Detect which cell encompasses the target text, then output its (X, Y) center coordinate. 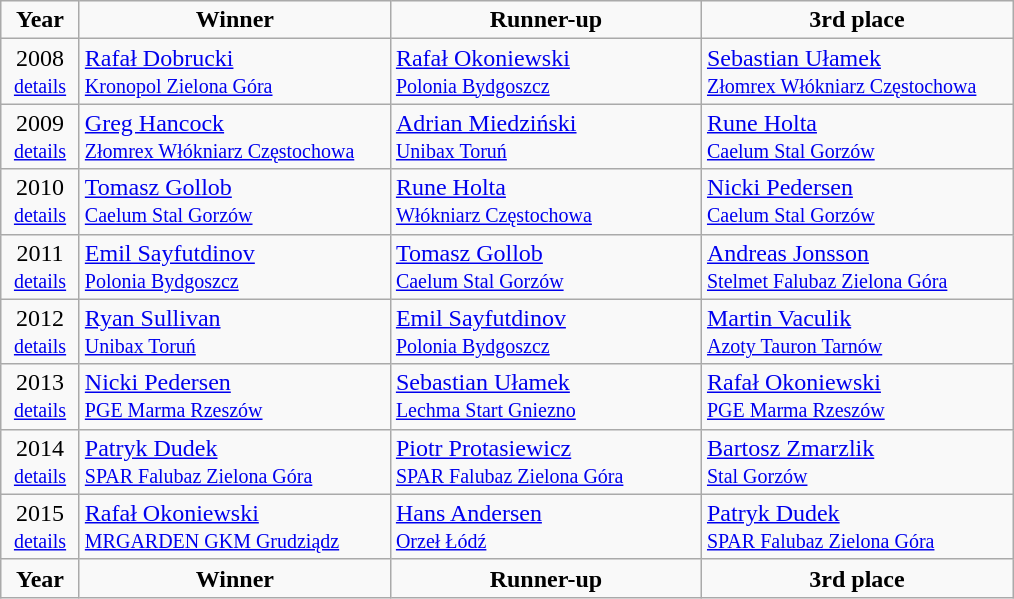
Rafał Dobrucki Kronopol Zielona Góra (234, 72)
Greg Hancock Złomrex Włókniarz Częstochowa (234, 136)
Martin Vaculik Azoty Tauron Tarnów (856, 332)
2012 details (40, 332)
Sebastian Ułamek Lechma Start Gniezno (546, 396)
Nicki Pedersen PGE Marma Rzeszów (234, 396)
Piotr Protasiewicz SPAR Falubaz Zielona Góra (546, 462)
Rune Holta Włókniarz Częstochowa (546, 202)
Hans Andersen Orzeł Łódź (546, 526)
2014 details (40, 462)
2008 details (40, 72)
Bartosz Zmarzlik Stal Gorzów (856, 462)
Rafał Okoniewski PGE Marma Rzeszów (856, 396)
Sebastian Ułamek Złomrex Włókniarz Częstochowa (856, 72)
Nicki Pedersen Caelum Stal Gorzów (856, 202)
Rafał Okoniewski Polonia Bydgoszcz (546, 72)
Rafał Okoniewski MRGARDEN GKM Grudziądz (234, 526)
Ryan Sullivan Unibax Toruń (234, 332)
Andreas Jonsson Stelmet Falubaz Zielona Góra (856, 266)
2015 details (40, 526)
2010 details (40, 202)
2013 details (40, 396)
Rune Holta Caelum Stal Gorzów (856, 136)
Adrian Miedziński Unibax Toruń (546, 136)
2009 details (40, 136)
2011 details (40, 266)
